Identify which cell holds the provided text, then report its (x, y) central coordinate. 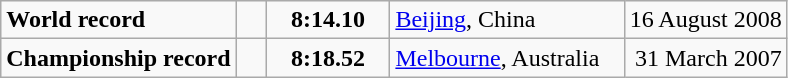
31 March 2007 (706, 58)
Beijing, China (507, 20)
World record (118, 20)
Melbourne, Australia (507, 58)
8:18.52 (328, 58)
16 August 2008 (706, 20)
Championship record (118, 58)
8:14.10 (328, 20)
